Return [X, Y] of the center of cell containing provided text 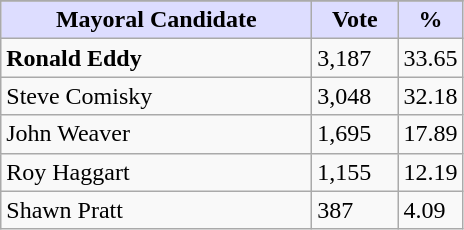
32.18 [430, 96]
387 [355, 210]
Mayoral Candidate [156, 20]
Shawn Pratt [156, 210]
3,187 [355, 58]
4.09 [430, 210]
Steve Comisky [156, 96]
Vote [355, 20]
3,048 [355, 96]
1,155 [355, 172]
Roy Haggart [156, 172]
17.89 [430, 134]
John Weaver [156, 134]
12.19 [430, 172]
Ronald Eddy [156, 58]
33.65 [430, 58]
% [430, 20]
1,695 [355, 134]
